Pinpoint the cell where the given text exists, returning its [x, y] midpoint coordinate. 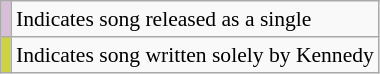
Indicates song released as a single [195, 19]
Indicates song written solely by Kennedy [195, 55]
